For the text-containing cell, return its midpoint in (x, y) coordinate format. 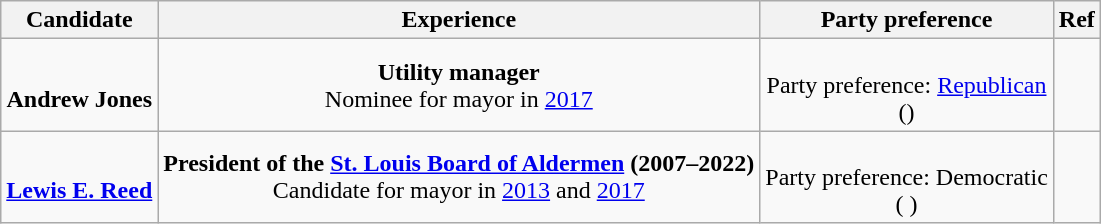
Ref (1076, 20)
Utility managerNominee for mayor in 2017 (459, 85)
Andrew Jones (80, 85)
President of the St. Louis Board of Aldermen (2007–2022)Candidate for mayor in 2013 and 2017 (459, 177)
Lewis E. Reed (80, 177)
Candidate (80, 20)
Experience (459, 20)
Party preference: Republican() (907, 85)
Party preference: Democratic( ) (907, 177)
Party preference (907, 20)
